Find where the given text appears and provide that cell's center as [X, Y] coordinate. 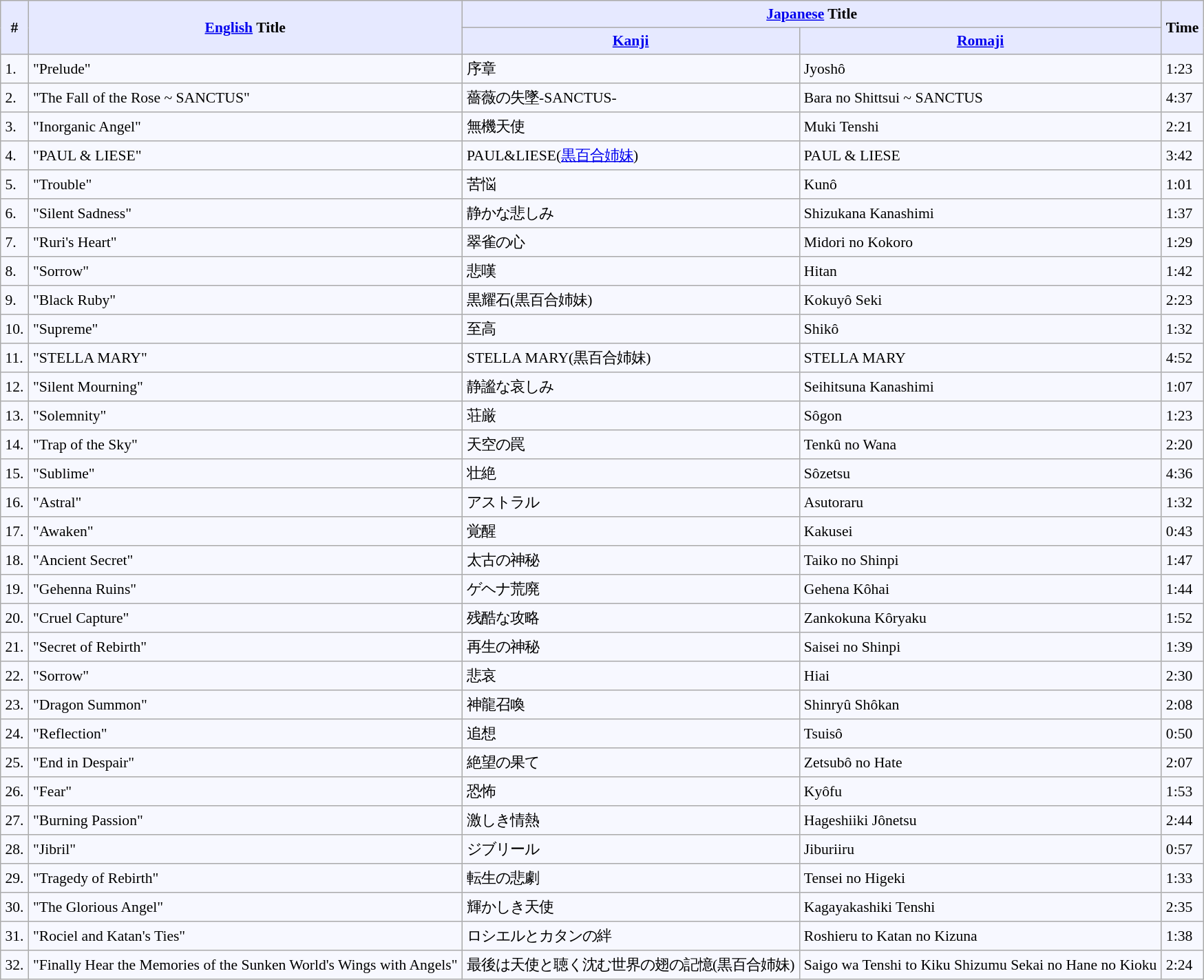
2:24 [1183, 965]
4:52 [1183, 358]
残酷な攻略 [631, 618]
Midori no Kokoro [980, 242]
1:47 [1183, 560]
1:39 [1183, 647]
Time [1183, 28]
23. [14, 705]
21. [14, 647]
7. [14, 242]
"STELLA MARY" [245, 358]
1:07 [1183, 387]
1:33 [1183, 878]
1. [14, 69]
2:23 [1183, 300]
14. [14, 445]
"Reflection" [245, 734]
0:43 [1183, 531]
1:53 [1183, 791]
English Title [245, 28]
30. [14, 907]
1:38 [1183, 936]
Kanji [631, 41]
"Awaken" [245, 531]
"Silent Mourning" [245, 387]
悲嘆 [631, 271]
Shizukana Kanashimi [980, 213]
6. [14, 213]
"The Glorious Angel" [245, 907]
Kyôfu [980, 791]
激しき情熱 [631, 820]
Kunô [980, 184]
2:21 [1183, 127]
神龍召喚 [631, 705]
薔薇の失墜-SANCTUS- [631, 98]
16. [14, 502]
荘厳 [631, 416]
24. [14, 734]
輝かしき天使 [631, 907]
Gehena Kôhai [980, 589]
9. [14, 300]
0:50 [1183, 734]
"Dragon Summon" [245, 705]
Zetsubô no Hate [980, 763]
最後は天使と聴く沈む世界の翅の記憶(黒百合姉妹) [631, 965]
ジブリール [631, 849]
"Inorganic Angel" [245, 127]
追想 [631, 734]
無機天使 [631, 127]
17. [14, 531]
Asutoraru [980, 502]
10. [14, 329]
Hitan [980, 271]
1:52 [1183, 618]
"Supreme" [245, 329]
苦悩 [631, 184]
2:08 [1183, 705]
"Fear" [245, 791]
15. [14, 473]
転生の悲劇 [631, 878]
20. [14, 618]
Kokuyô Seki [980, 300]
"Burning Passion" [245, 820]
8. [14, 271]
PAUL & LIESE [980, 156]
Saisei no Shinpi [980, 647]
Sôgon [980, 416]
32. [14, 965]
2:07 [1183, 763]
3. [14, 127]
11. [14, 358]
"Prelude" [245, 69]
壮絶 [631, 473]
Sôzetsu [980, 473]
Bara no Shittsui ~ SANCTUS [980, 98]
"Cruel Capture" [245, 618]
Hageshiiki Jônetsu [980, 820]
STELLA MARY [980, 358]
25. [14, 763]
1:29 [1183, 242]
"PAUL & LIESE" [245, 156]
Tensei no Higeki [980, 878]
Tsuisô [980, 734]
"Jibril" [245, 849]
27. [14, 820]
"Secret of Rebirth" [245, 647]
1:42 [1183, 271]
2:20 [1183, 445]
"End in Despair" [245, 763]
Kagayakashiki Tenshi [980, 907]
29. [14, 878]
18. [14, 560]
26. [14, 791]
絶望の果て [631, 763]
ゲヘナ荒廃 [631, 589]
"The Fall of the Rose ~ SANCTUS" [245, 98]
アストラル [631, 502]
2:30 [1183, 676]
1:01 [1183, 184]
28. [14, 849]
Saigo wa Tenshi to Kiku Shizumu Sekai no Hane no Kioku [980, 965]
恐怖 [631, 791]
"Rociel and Katan's Ties" [245, 936]
2. [14, 98]
Roshieru to Katan no Kizuna [980, 936]
4. [14, 156]
5. [14, 184]
静謐な哀しみ [631, 387]
"Trouble" [245, 184]
ロシエルとカタンの絆 [631, 936]
太古の神秘 [631, 560]
"Black Ruby" [245, 300]
"Solemnity" [245, 416]
3:42 [1183, 156]
Shinryû Shôkan [980, 705]
Shikô [980, 329]
19. [14, 589]
翠雀の心 [631, 242]
"Ancient Secret" [245, 560]
12. [14, 387]
PAUL&LIESE(黒百合姉妹) [631, 156]
13. [14, 416]
31. [14, 936]
再生の神秘 [631, 647]
1:37 [1183, 213]
2:44 [1183, 820]
Zankokuna Kôryaku [980, 618]
"Silent Sadness" [245, 213]
Jyoshô [980, 69]
"Astral" [245, 502]
Romaji [980, 41]
"Ruri's Heart" [245, 242]
22. [14, 676]
Jiburiiru [980, 849]
"Finally Hear the Memories of the Sunken World's Wings with Angels" [245, 965]
天空の罠 [631, 445]
"Trap of the Sky" [245, 445]
0:57 [1183, 849]
Taiko no Shinpi [980, 560]
Muki Tenshi [980, 127]
Tenkû no Wana [980, 445]
黒耀石(黒百合姉妹) [631, 300]
# [14, 28]
"Tragedy of Rebirth" [245, 878]
2:35 [1183, 907]
4:36 [1183, 473]
悲哀 [631, 676]
Hiai [980, 676]
Japanese Title [812, 14]
1:44 [1183, 589]
"Gehenna Ruins" [245, 589]
静かな悲しみ [631, 213]
序章 [631, 69]
4:37 [1183, 98]
Kakusei [980, 531]
覚醒 [631, 531]
"Sublime" [245, 473]
STELLA MARY(黒百合姉妹) [631, 358]
至高 [631, 329]
Seihitsuna Kanashimi [980, 387]
